Return [x, y] of the center of cell containing provided text 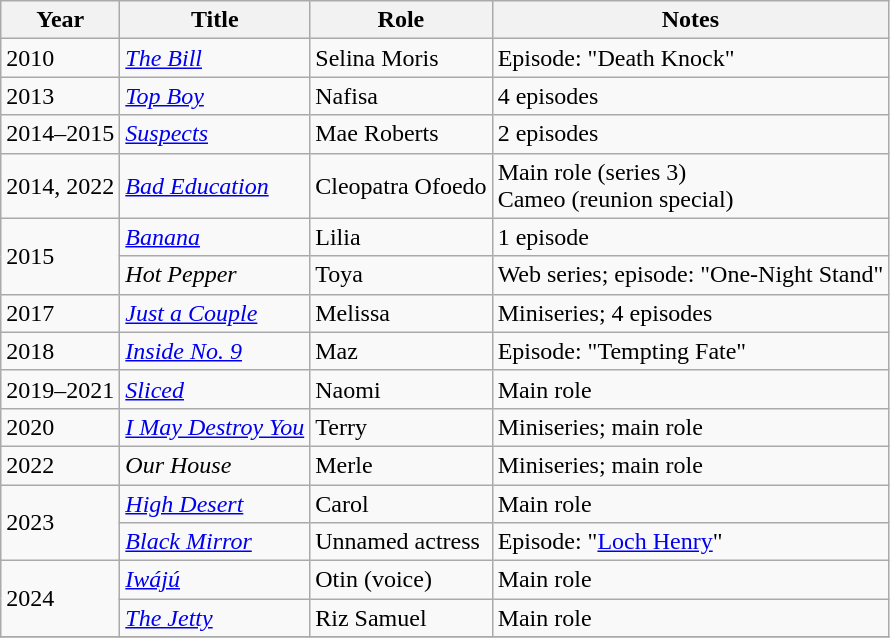
High Desert [215, 503]
2018 [60, 351]
Notes [690, 20]
4 episodes [690, 96]
2017 [60, 313]
Iwájú [215, 580]
Otin (voice) [401, 580]
Riz Samuel [401, 618]
Main role (series 3) Cameo (reunion special) [690, 186]
Suspects [215, 134]
Banana [215, 237]
The Bill [215, 58]
2013 [60, 96]
Title [215, 20]
Unnamed actress [401, 542]
Just a Couple [215, 313]
Lilia [401, 237]
Miniseries; 4 episodes [690, 313]
2014, 2022 [60, 186]
2023 [60, 522]
2022 [60, 465]
Bad Education [215, 186]
The Jetty [215, 618]
Episode: "Loch Henry" [690, 542]
Top Boy [215, 96]
Cleopatra Ofoedo [401, 186]
Nafisa [401, 96]
Mae Roberts [401, 134]
Toya [401, 275]
Year [60, 20]
Our House [215, 465]
2020 [60, 427]
2 episodes [690, 134]
Melissa [401, 313]
2014–2015 [60, 134]
Naomi [401, 389]
1 episode [690, 237]
I May Destroy You [215, 427]
Selina Moris [401, 58]
Hot Pepper [215, 275]
2010 [60, 58]
Role [401, 20]
Terry [401, 427]
2015 [60, 256]
2024 [60, 599]
Merle [401, 465]
2019–2021 [60, 389]
Episode: "Death Knock" [690, 58]
Episode: "Tempting Fate" [690, 351]
Web series; episode: "One-Night Stand" [690, 275]
Maz [401, 351]
Carol [401, 503]
Sliced [215, 389]
Inside No. 9 [215, 351]
Black Mirror [215, 542]
